For the text-containing cell, return its midpoint in [X, Y] coordinate format. 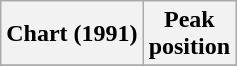
Peakposition [189, 34]
Chart (1991) [72, 34]
